Provide the (x, y) coordinate of the cell's center where the given text is located.  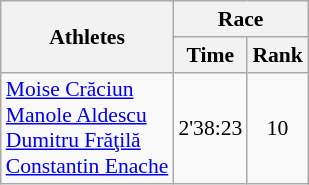
2'38:23 (210, 128)
Rank (278, 55)
Athletes (88, 36)
Moise CrăciunManole AldescuDumitru FrăţilăConstantin Enache (88, 128)
10 (278, 128)
Time (210, 55)
Race (240, 19)
